Locate the cell with the specified text and output its [X, Y] center coordinate. 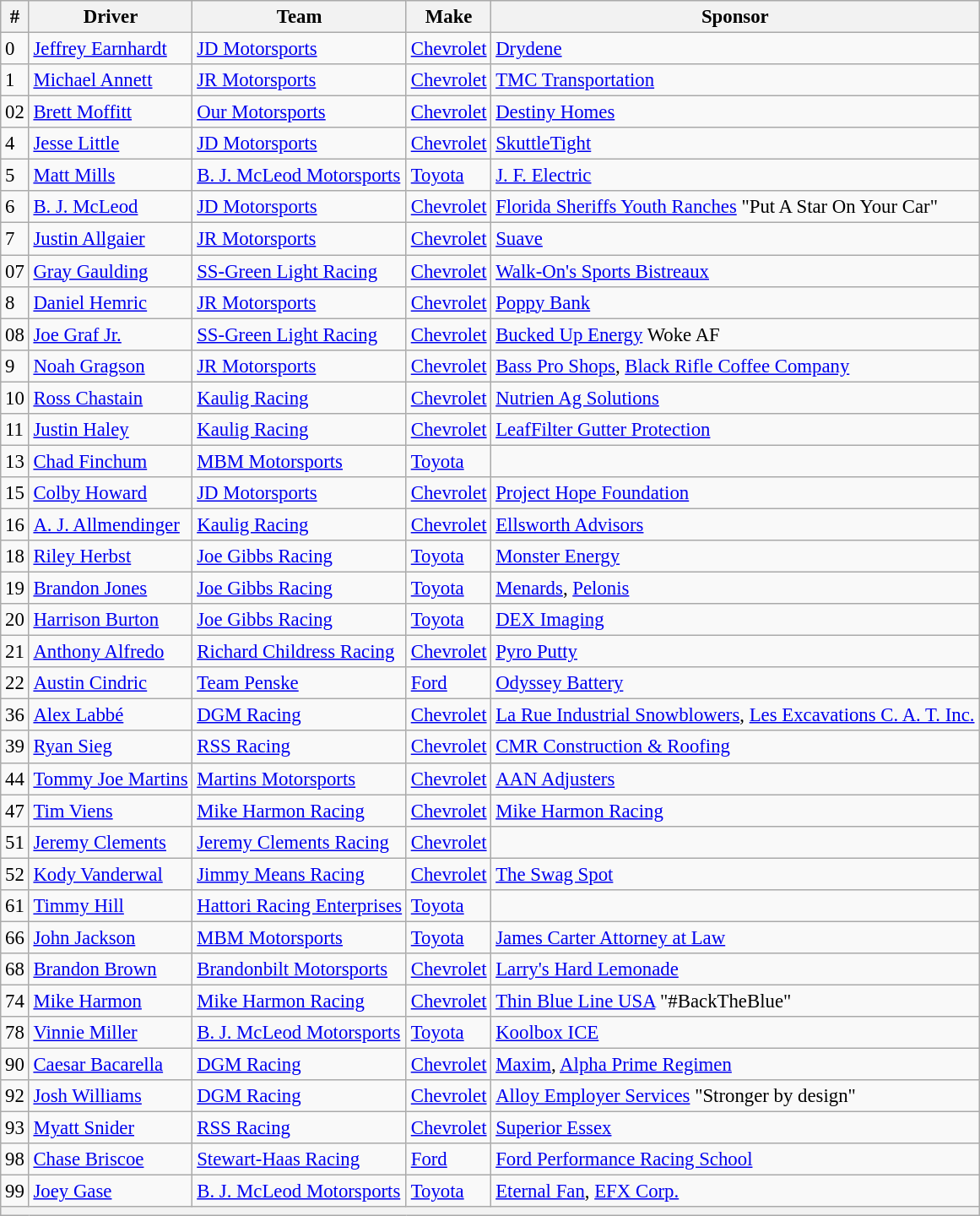
44 [15, 779]
Riley Herbst [111, 556]
Harrison Burton [111, 620]
LeafFilter Gutter Protection [735, 430]
52 [15, 874]
Maxim, Alpha Prime Regimen [735, 1065]
Superior Essex [735, 1128]
Menards, Pelonis [735, 589]
# [15, 17]
1 [15, 80]
John Jackson [111, 937]
Walk-On's Sports Bistreaux [735, 271]
Brandon Jones [111, 589]
5 [15, 176]
Chase Briscoe [111, 1159]
Vinnie Miller [111, 1033]
Josh Williams [111, 1096]
02 [15, 112]
Monster Energy [735, 556]
Matt Mills [111, 176]
Timmy Hill [111, 906]
Gray Gaulding [111, 271]
Bass Pro Shops, Black Rifle Coffee Company [735, 366]
Justin Haley [111, 430]
20 [15, 620]
Larry's Hard Lemonade [735, 969]
Thin Blue Line USA "#BackTheBlue" [735, 1001]
Odyssey Battery [735, 683]
Make [448, 17]
Nutrien Ag Solutions [735, 398]
68 [15, 969]
Poppy Bank [735, 302]
Michael Annett [111, 80]
TMC Transportation [735, 80]
CMR Construction & Roofing [735, 747]
J. F. Electric [735, 176]
Caesar Bacarella [111, 1065]
Anthony Alfredo [111, 652]
James Carter Attorney at Law [735, 937]
Project Hope Foundation [735, 493]
66 [15, 937]
Bucked Up Energy Woke AF [735, 334]
Chad Finchum [111, 461]
98 [15, 1159]
Noah Gragson [111, 366]
39 [15, 747]
Eternal Fan, EFX Corp. [735, 1192]
10 [15, 398]
36 [15, 715]
Joe Graf Jr. [111, 334]
4 [15, 144]
93 [15, 1128]
Alex Labbé [111, 715]
Jesse Little [111, 144]
74 [15, 1001]
51 [15, 842]
11 [15, 430]
Kody Vanderwal [111, 874]
Alloy Employer Services "Stronger by design" [735, 1096]
Florida Sheriffs Youth Ranches "Put A Star On Your Car" [735, 207]
Richard Childress Racing [300, 652]
0 [15, 49]
9 [15, 366]
Team [300, 17]
Martins Motorsports [300, 779]
18 [15, 556]
Ellsworth Advisors [735, 524]
Tim Viens [111, 811]
21 [15, 652]
Jeffrey Earnhardt [111, 49]
B. J. McLeod [111, 207]
Jeremy Clements Racing [300, 842]
Brandonbilt Motorsports [300, 969]
Jeremy Clements [111, 842]
7 [15, 239]
Mike Harmon [111, 1001]
AAN Adjusters [735, 779]
Pyro Putty [735, 652]
Koolbox ICE [735, 1033]
Myatt Snider [111, 1128]
6 [15, 207]
Hattori Racing Enterprises [300, 906]
92 [15, 1096]
Our Motorsports [300, 112]
Ford Performance Racing School [735, 1159]
The Swag Spot [735, 874]
Drydene [735, 49]
16 [15, 524]
A. J. Allmendinger [111, 524]
Brett Moffitt [111, 112]
Jimmy Means Racing [300, 874]
Sponsor [735, 17]
07 [15, 271]
99 [15, 1192]
78 [15, 1033]
13 [15, 461]
15 [15, 493]
Team Penske [300, 683]
Daniel Hemric [111, 302]
Joey Gase [111, 1192]
Destiny Homes [735, 112]
22 [15, 683]
Ryan Sieg [111, 747]
Driver [111, 17]
8 [15, 302]
Tommy Joe Martins [111, 779]
Ross Chastain [111, 398]
SkuttleTight [735, 144]
08 [15, 334]
Stewart-Haas Racing [300, 1159]
DEX Imaging [735, 620]
La Rue Industrial Snowblowers, Les Excavations C. A. T. Inc. [735, 715]
Colby Howard [111, 493]
90 [15, 1065]
19 [15, 589]
Brandon Brown [111, 969]
Justin Allgaier [111, 239]
47 [15, 811]
61 [15, 906]
Suave [735, 239]
Austin Cindric [111, 683]
